Output the [x, y] coordinate of the center of the cell containing the given text.  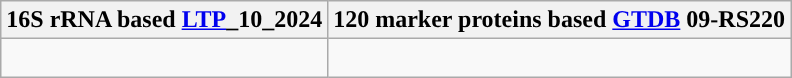
120 marker proteins based GTDB 09-RS220 [560, 20]
16S rRNA based LTP_10_2024 [164, 20]
